Search for the cell housing the specified text and yield its [x, y] center coordinate. 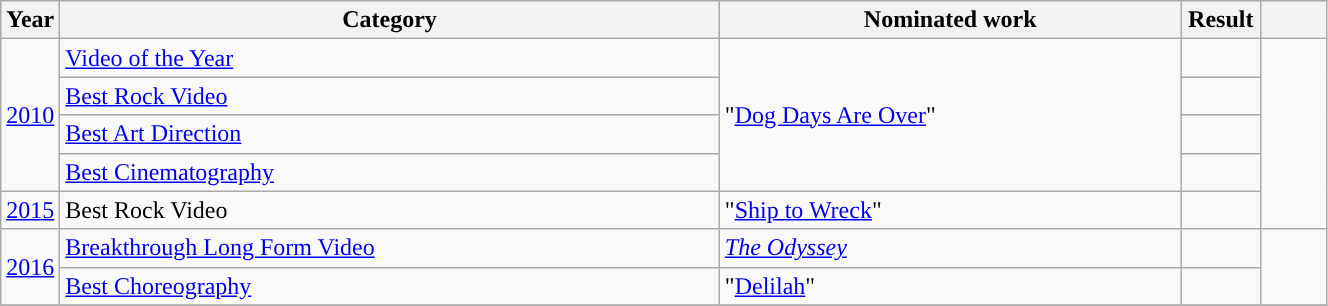
Year [30, 20]
Best Art Direction [390, 134]
Result [1221, 20]
"Delilah" [950, 286]
Best Choreography [390, 286]
Video of the Year [390, 58]
2016 [30, 267]
2015 [30, 210]
"Ship to Wreck" [950, 210]
"Dog Days Are Over" [950, 115]
2010 [30, 115]
Nominated work [950, 20]
Breakthrough Long Form Video [390, 248]
Category [390, 20]
Best Cinematography [390, 172]
The Odyssey [950, 248]
